From the cell containing the given text, extract its center point as [x, y] coordinate. 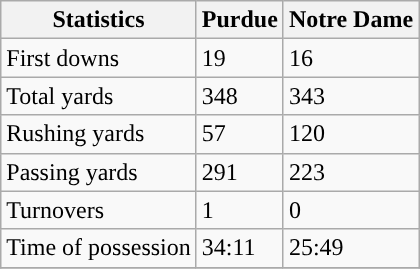
25:49 [350, 248]
291 [240, 172]
16 [350, 58]
First downs [99, 58]
223 [350, 172]
57 [240, 134]
Notre Dame [350, 20]
34:11 [240, 248]
343 [350, 96]
Purdue [240, 20]
120 [350, 134]
348 [240, 96]
Statistics [99, 20]
Total yards [99, 96]
Turnovers [99, 210]
Rushing yards [99, 134]
Passing yards [99, 172]
1 [240, 210]
0 [350, 210]
19 [240, 58]
Time of possession [99, 248]
